Pinpoint the cell where the given text exists, returning its (X, Y) midpoint coordinate. 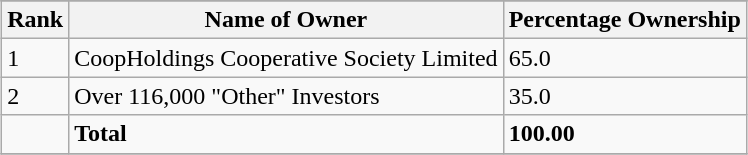
1 (36, 58)
Name of Owner (286, 20)
35.0 (624, 96)
65.0 (624, 58)
Over 116,000 "Other" Investors (286, 96)
Rank (36, 20)
100.00 (624, 134)
Total (286, 134)
Percentage Ownership (624, 20)
CoopHoldings Cooperative Society Limited (286, 58)
2 (36, 96)
